Capture the cell that displays the provided text and extract its [X, Y] central coordinate. 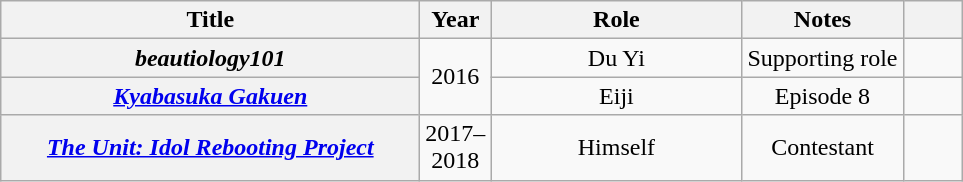
Kyabasuka Gakuen [210, 96]
The Unit: Idol Rebooting Project [210, 148]
Contestant [822, 148]
Du Yi [616, 58]
Year [456, 20]
beautiology101 [210, 58]
2017–2018 [456, 148]
Title [210, 20]
Himself [616, 148]
Episode 8 [822, 96]
Supporting role [822, 58]
Role [616, 20]
Eiji [616, 96]
Notes [822, 20]
2016 [456, 77]
